Provide the [x, y] coordinate of the cell's center where the given text is located.  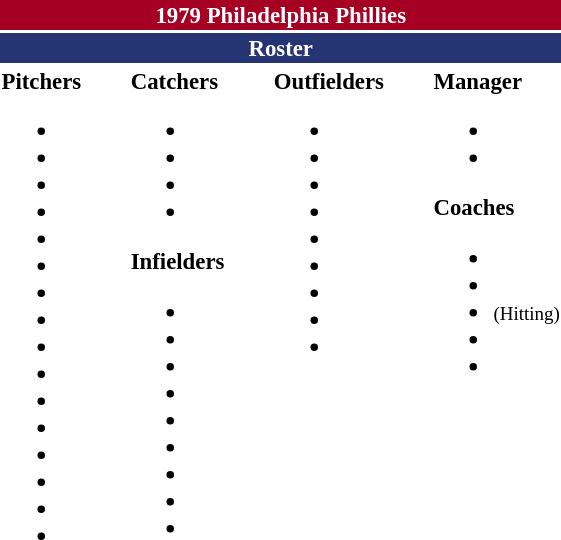
Roster [280, 48]
1979 Philadelphia Phillies [280, 15]
